Locate the cell with the specified text and output its (X, Y) center coordinate. 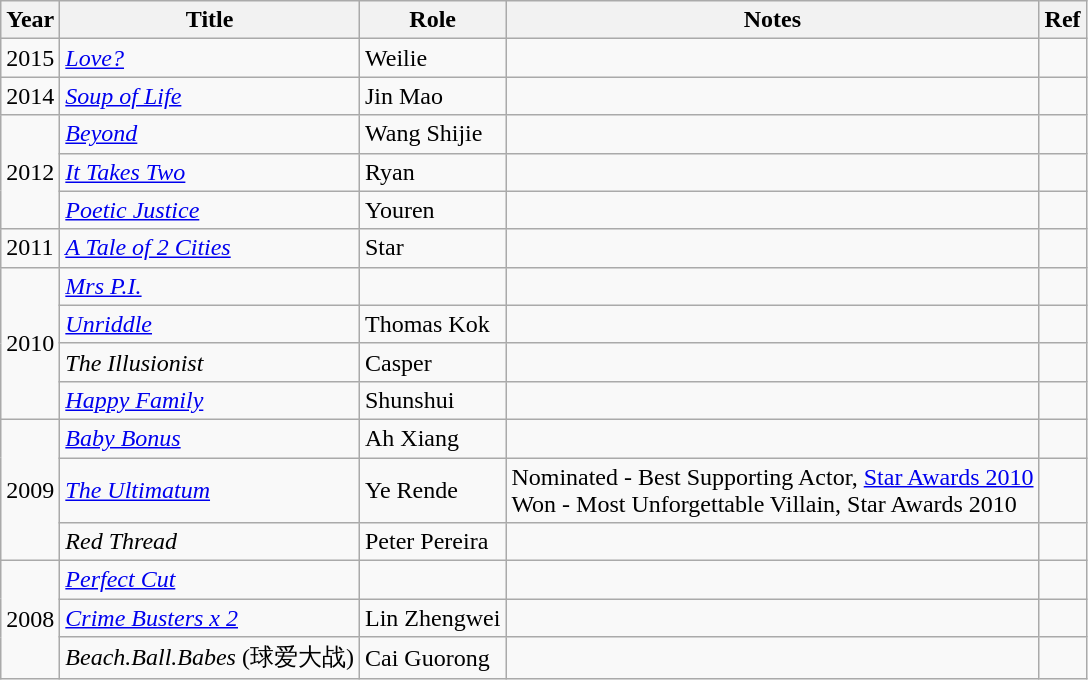
Thomas Kok (432, 324)
Peter Pereira (432, 542)
Red Thread (210, 542)
Poetic Justice (210, 210)
2009 (30, 490)
Crime Busters x 2 (210, 618)
2011 (30, 248)
The Illusionist (210, 362)
Ah Xiang (432, 438)
Mrs P.I. (210, 286)
Love? (210, 58)
Ye Rende (432, 490)
Beyond (210, 134)
Unriddle (210, 324)
2014 (30, 96)
2008 (30, 620)
Weilie (432, 58)
2015 (30, 58)
Casper (432, 362)
Beach.Ball.Babes (球爱大战) (210, 658)
2012 (30, 172)
Year (30, 20)
Jin Mao (432, 96)
Ref (1062, 20)
Happy Family (210, 400)
Shunshui (432, 400)
Cai Guorong (432, 658)
Star (432, 248)
Lin Zhengwei (432, 618)
Youren (432, 210)
The Ultimatum (210, 490)
Soup of Life (210, 96)
Title (210, 20)
Ryan (432, 172)
Role (432, 20)
Baby Bonus (210, 438)
Nominated - Best Supporting Actor, Star Awards 2010Won - Most Unforgettable Villain, Star Awards 2010 (772, 490)
Wang Shijie (432, 134)
Perfect Cut (210, 580)
It Takes Two (210, 172)
A Tale of 2 Cities (210, 248)
Notes (772, 20)
2010 (30, 343)
